Find where the given text appears and provide that cell's center as [X, Y] coordinate. 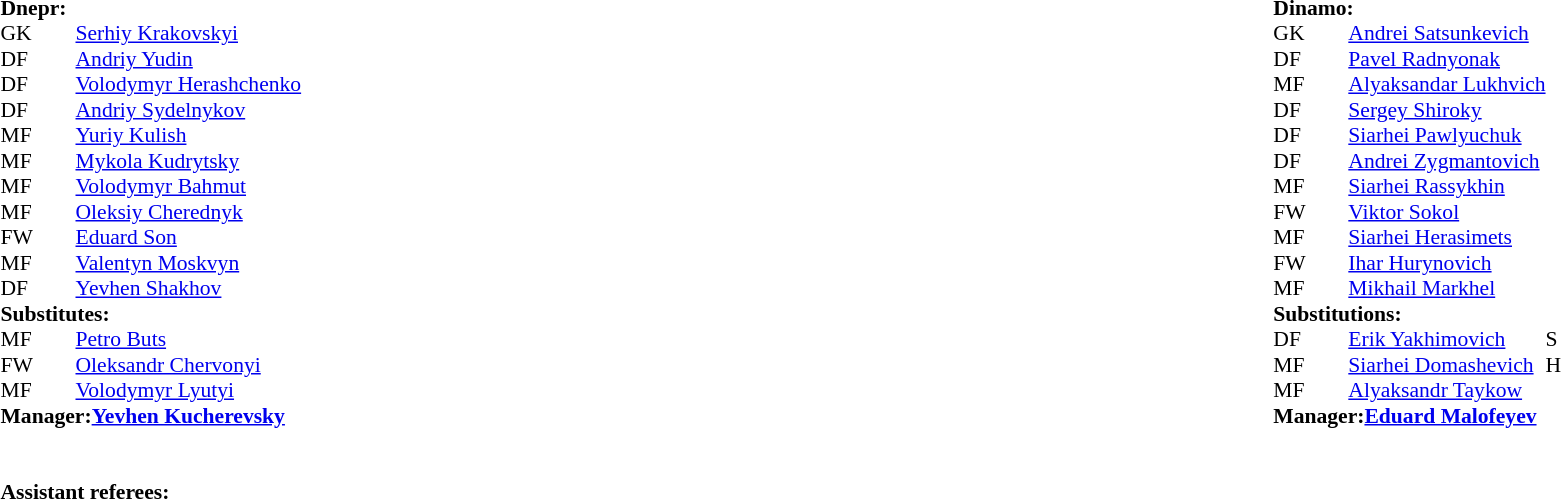
Erik Yakhimovich [1446, 339]
Mykola Kudrytsky [189, 161]
Serhiy Krakovskyi [189, 33]
Manager:Yevhen Kucherevsky [150, 416]
Sergey Shiroky [1446, 110]
Yuriy Kulish [189, 135]
Siarhei Domashevich [1446, 365]
Ihar Hurynovich [1446, 263]
Volodymyr Bahmut [189, 187]
Substitutes: [150, 314]
Andriy Sydelnykov [189, 110]
Oleksandr Chervonyi [189, 365]
Petro Buts [189, 339]
Siarhei Herasimets [1446, 237]
Oleksiy Cherednyk [189, 212]
Alyaksandr Taykow [1446, 391]
Yevhen Shakhov [189, 289]
Andrei Zygmantovich [1446, 161]
Alyaksandar Lukhvich [1446, 85]
Andrei Satsunkevich [1446, 33]
Viktor Sokol [1446, 212]
Valentyn Moskvyn [189, 263]
Mikhail Markhel [1446, 289]
Eduard Son [189, 237]
Pavel Radnyonak [1446, 59]
Substitutions: [1409, 314]
Andriy Yudin [189, 59]
Siarhei Rassykhin [1446, 187]
Volodymyr Herashchenko [189, 85]
Manager:Eduard Malofeyev [1409, 416]
Siarhei Pawlyuchuk [1446, 135]
Volodymyr Lyutyi [189, 391]
